For the text-containing cell, return its midpoint in [x, y] coordinate format. 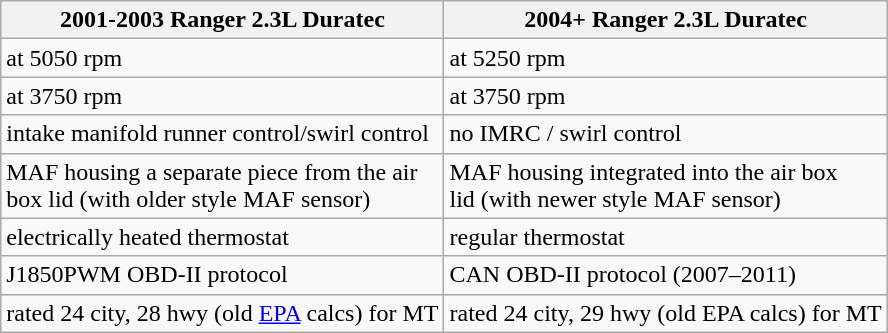
MAF housing a separate piece from the airbox lid (with older style MAF sensor) [222, 186]
J1850PWM OBD-II protocol [222, 275]
rated 24 city, 28 hwy (old EPA calcs) for MT [222, 313]
at 5250 rpm [666, 58]
2004+ Ranger 2.3L Duratec [666, 20]
intake manifold runner control/swirl control [222, 134]
at 5050 rpm [222, 58]
rated 24 city, 29 hwy (old EPA calcs) for MT [666, 313]
no IMRC / swirl control [666, 134]
electrically heated thermostat [222, 237]
2001-2003 Ranger 2.3L Duratec [222, 20]
MAF housing integrated into the air boxlid (with newer style MAF sensor) [666, 186]
CAN OBD-II protocol (2007–2011) [666, 275]
regular thermostat [666, 237]
